Search for the cell housing the specified text and yield its (X, Y) center coordinate. 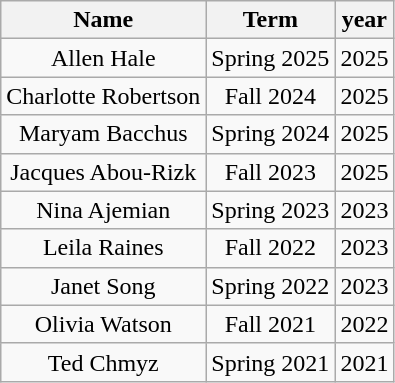
Charlotte Robertson (104, 96)
Fall 2022 (270, 248)
year (364, 20)
2022 (364, 324)
Spring 2024 (270, 134)
Name (104, 20)
Spring 2022 (270, 286)
Nina Ajemian (104, 210)
Spring 2025 (270, 58)
Allen Hale (104, 58)
Term (270, 20)
Maryam Bacchus (104, 134)
Spring 2021 (270, 362)
Ted Chmyz (104, 362)
Jacques Abou-Rizk (104, 172)
Janet Song (104, 286)
Fall 2021 (270, 324)
Leila Raines (104, 248)
Fall 2023 (270, 172)
2021 (364, 362)
Olivia Watson (104, 324)
Fall 2024 (270, 96)
Spring 2023 (270, 210)
